Return the (X, Y) coordinate for the center point of the cell that contains the specified text.  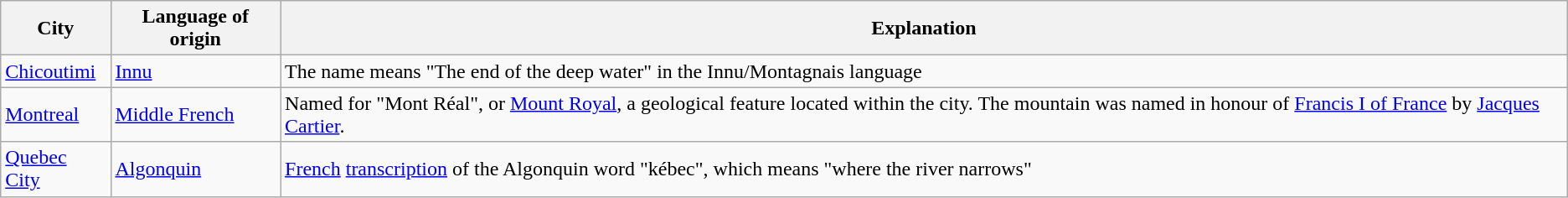
French transcription of the Algonquin word "kébec", which means "where the river narrows" (925, 169)
Quebec City (55, 169)
Explanation (925, 29)
Chicoutimi (55, 71)
Algonquin (196, 169)
Innu (196, 71)
Language of origin (196, 29)
The name means "The end of the deep water" in the Innu/Montagnais language (925, 71)
Montreal (55, 114)
Middle French (196, 114)
City (55, 29)
